Pinpoint the cell where the given text exists, returning its (X, Y) midpoint coordinate. 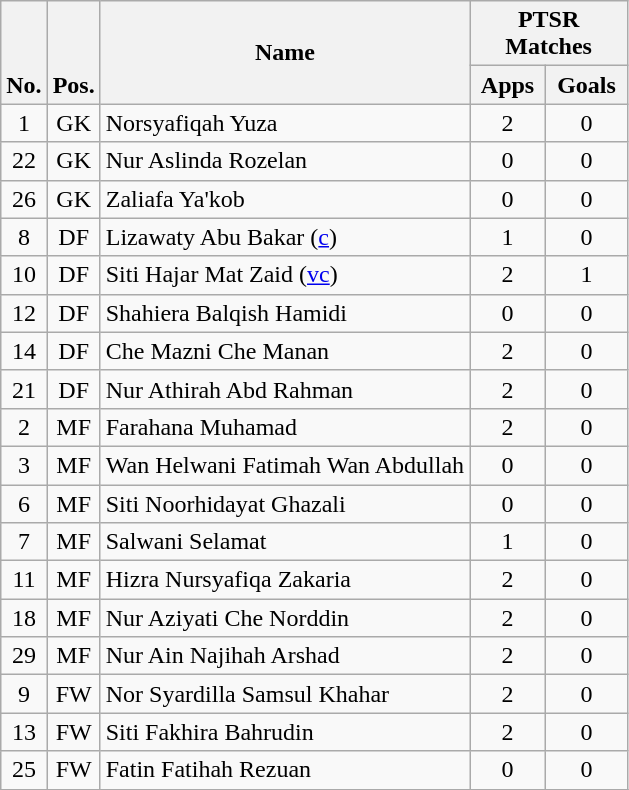
21 (24, 389)
8 (24, 237)
22 (24, 161)
Zaliafa Ya'kob (284, 199)
18 (24, 618)
Nur Ain Najihah Arshad (284, 656)
Salwani Selamat (284, 542)
Hizra Nursyafiqa Zakaria (284, 580)
13 (24, 732)
Nor Syardilla Samsul Khahar (284, 694)
Lizawaty Abu Bakar (c) (284, 237)
Norsyafiqah Yuza (284, 123)
Siti Fakhira Bahrudin (284, 732)
Siti Noorhidayat Ghazali (284, 503)
Farahana Muhamad (284, 427)
7 (24, 542)
Pos. (74, 52)
29 (24, 656)
Wan Helwani Fatimah Wan Abdullah (284, 465)
Nur Aslinda Rozelan (284, 161)
25 (24, 770)
Siti Hajar Mat Zaid (vc) (284, 275)
Shahiera Balqish Hamidi (284, 313)
Apps (508, 85)
Goals (586, 85)
Che Mazni Che Manan (284, 351)
Nur Aziyati Che Norddin (284, 618)
Nur Athirah Abd Rahman (284, 389)
9 (24, 694)
3 (24, 465)
26 (24, 199)
PTSR Matches (549, 34)
12 (24, 313)
10 (24, 275)
Fatin Fatihah Rezuan (284, 770)
6 (24, 503)
No. (24, 52)
11 (24, 580)
Name (284, 52)
14 (24, 351)
